Output the [x, y] coordinate of the center of the cell containing the given text.  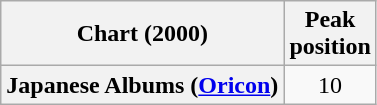
Peak position [330, 34]
Chart (2000) [142, 34]
Japanese Albums (Oricon) [142, 85]
10 [330, 85]
